Search for the cell housing the specified text and yield its (x, y) center coordinate. 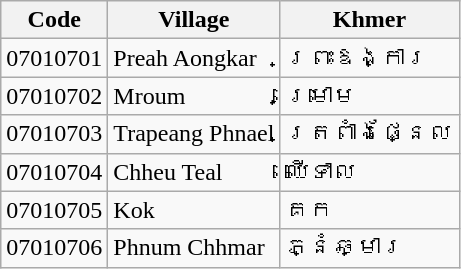
Chheu Teal (194, 172)
07010703 (54, 134)
Code (54, 20)
Khmer (370, 20)
07010704 (54, 172)
Mroum (194, 96)
ភ្នំឆ្មារ (370, 248)
07010701 (54, 58)
ត្រពាំងផ្នែល (370, 134)
Village (194, 20)
07010706 (54, 248)
07010705 (54, 210)
Phnum Chhmar (194, 248)
07010702 (54, 96)
គក (370, 210)
Preah Aongkar (194, 58)
Kok (194, 210)
ម្រោម (370, 96)
Trapeang Phnael (194, 134)
ព្រះឱង្ការ (370, 58)
ឈើទាល (370, 172)
